Return the (X, Y) coordinate for the center point of the cell that contains the specified text.  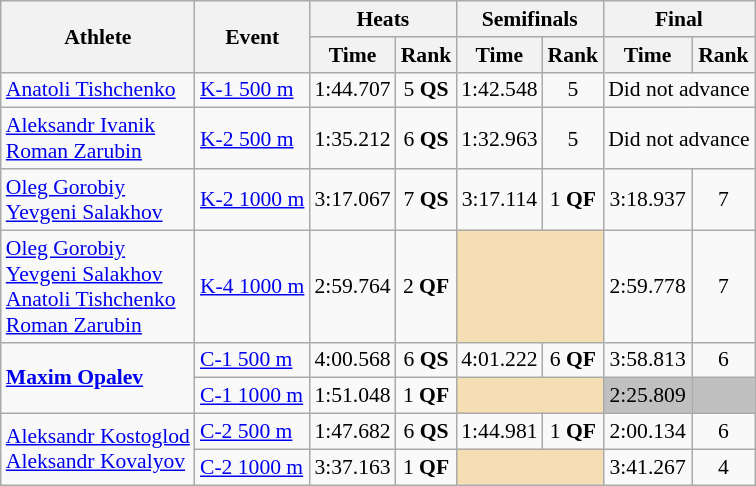
4:00.568 (352, 360)
1:32.963 (499, 138)
1:47.682 (352, 432)
C-1 500 m (252, 360)
Maxim Opalev (98, 378)
4 (724, 467)
5 QS (426, 90)
Aleksandr KostoglodAleksandr Kovalyov (98, 450)
2:25.809 (648, 396)
C-2 1000 m (252, 467)
K-2 500 m (252, 138)
3:58.813 (648, 360)
Anatoli Tishchenko (98, 90)
7 QS (426, 200)
Aleksandr IvanikRoman Zarubin (98, 138)
K-2 1000 m (252, 200)
Oleg GorobiyYevgeni Salakhov (98, 200)
2:59.764 (352, 286)
2:59.778 (648, 286)
1:35.212 (352, 138)
Athlete (98, 36)
3:17.067 (352, 200)
2:00.134 (648, 432)
3:17.114 (499, 200)
1:44.981 (499, 432)
1:44.707 (352, 90)
C-1 1000 m (252, 396)
1:42.548 (499, 90)
6 QF (574, 360)
Final (679, 19)
K-1 500 m (252, 90)
4:01.222 (499, 360)
Heats (382, 19)
Event (252, 36)
2 QF (426, 286)
Semifinals (530, 19)
1:51.048 (352, 396)
3:18.937 (648, 200)
K-4 1000 m (252, 286)
3:37.163 (352, 467)
C-2 500 m (252, 432)
3:41.267 (648, 467)
Oleg GorobiyYevgeni SalakhovAnatoli TishchenkoRoman Zarubin (98, 286)
